Extract the (X, Y) coordinate from the center of the cell holding the provided text.  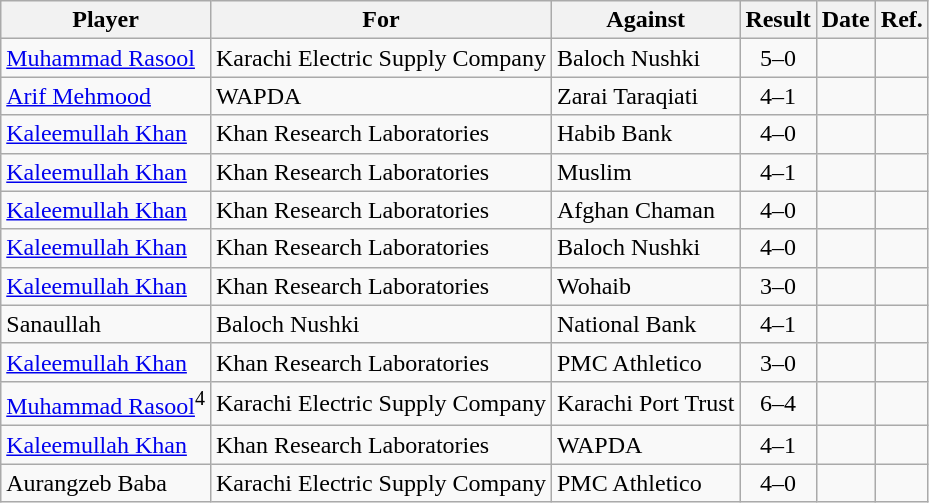
Muhammad Rasool (106, 58)
National Bank (645, 324)
Arif Mehmood (106, 96)
Date (846, 20)
Sanaullah (106, 324)
Muslim (645, 172)
Player (106, 20)
Aurangzeb Baba (106, 483)
Zarai Taraqiati (645, 96)
Afghan Chaman (645, 210)
Result (778, 20)
Ref. (902, 20)
Against (645, 20)
Wohaib (645, 286)
Karachi Port Trust (645, 404)
6–4 (778, 404)
Habib Bank (645, 134)
5–0 (778, 58)
Muhammad Rasool4 (106, 404)
For (380, 20)
